Identify which cell holds the provided text, then report its [X, Y] central coordinate. 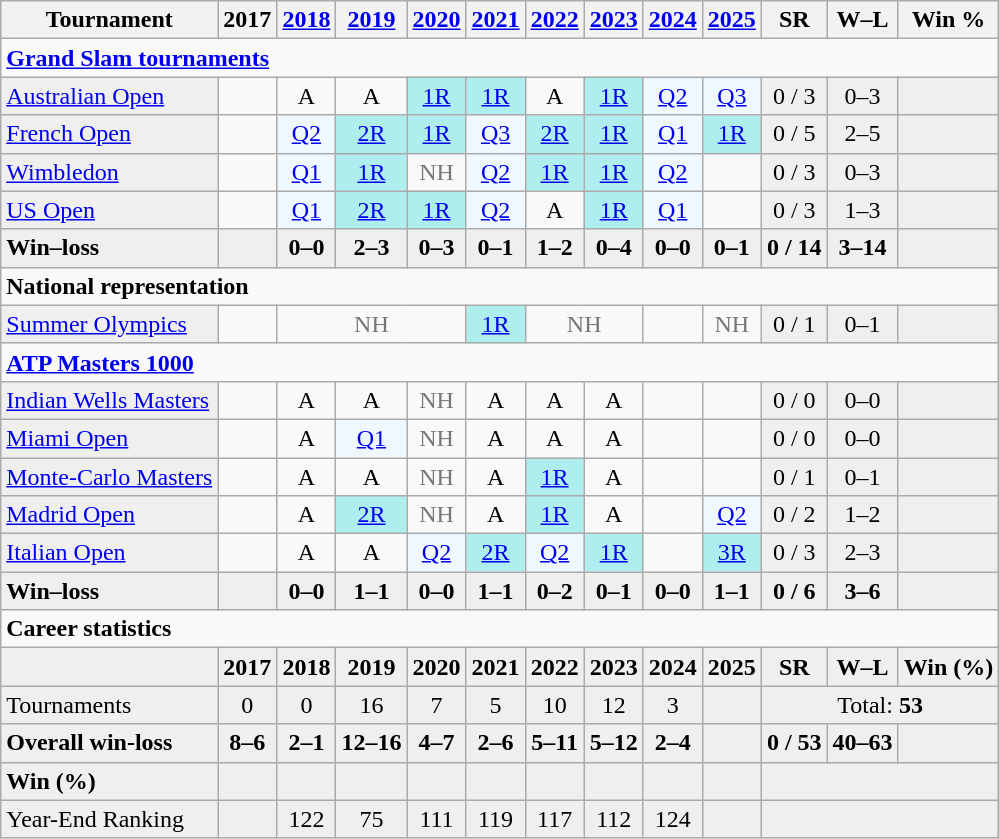
Tournaments [110, 705]
4–7 [436, 743]
40–63 [862, 743]
Indian Wells Masters [110, 400]
119 [496, 819]
Australian Open [110, 96]
ATP Masters 1000 [500, 362]
National representation [500, 286]
8–6 [248, 743]
0–4 [614, 248]
0 / 2 [794, 515]
124 [672, 819]
16 [372, 705]
3 [672, 705]
0 / 5 [794, 134]
12 [614, 705]
Madrid Open [110, 515]
2–1 [306, 743]
Tournament [110, 20]
2–6 [496, 743]
0 / 6 [794, 591]
Summer Olympics [110, 324]
3–6 [862, 591]
0–2 [554, 591]
Grand Slam tournaments [500, 58]
75 [372, 819]
Year-End Ranking [110, 819]
7 [436, 705]
0 / 53 [794, 743]
Overall win-loss [110, 743]
Total: 53 [880, 705]
Wimbledon [110, 172]
12–16 [372, 743]
French Open [110, 134]
111 [436, 819]
Win % [948, 20]
117 [554, 819]
122 [306, 819]
Italian Open [110, 553]
112 [614, 819]
5 [496, 705]
1–3 [862, 210]
Career statistics [500, 629]
Monte-Carlo Masters [110, 477]
5–11 [554, 743]
5–12 [614, 743]
2–4 [672, 743]
10 [554, 705]
US Open [110, 210]
3–14 [862, 248]
0 / 14 [794, 248]
Miami Open [110, 438]
3R [732, 553]
2–5 [862, 134]
